Find where the given text appears and provide that cell's center as [X, Y] coordinate. 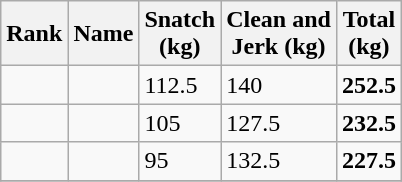
232.5 [368, 123]
105 [180, 123]
Clean and Jerk (kg) [279, 34]
Rank [34, 34]
140 [279, 85]
252.5 [368, 85]
227.5 [368, 161]
112.5 [180, 85]
127.5 [279, 123]
Snatch (kg) [180, 34]
Name [104, 34]
Total (kg) [368, 34]
95 [180, 161]
132.5 [279, 161]
